For the text-containing cell, return its midpoint in [X, Y] coordinate format. 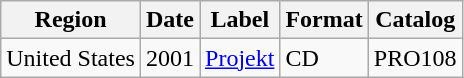
Catalog [415, 20]
PRO108 [415, 58]
2001 [170, 58]
CD [324, 58]
Label [240, 20]
United States [71, 58]
Format [324, 20]
Date [170, 20]
Region [71, 20]
Projekt [240, 58]
